Capture the cell that displays the provided text and extract its [x, y] central coordinate. 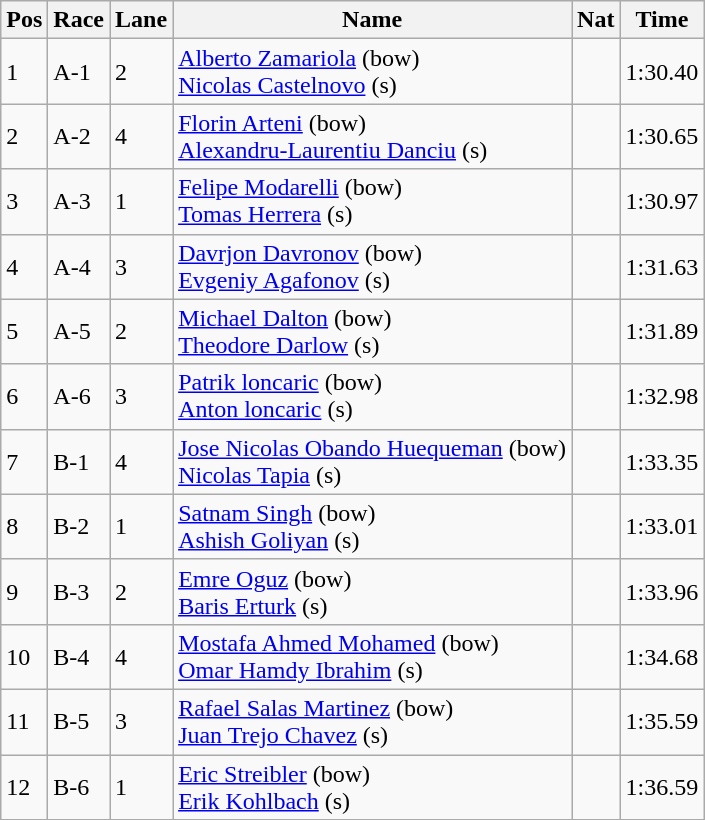
A-5 [79, 332]
11 [24, 722]
A-3 [79, 202]
1:33.01 [662, 526]
B-6 [79, 786]
1:33.96 [662, 592]
Race [79, 20]
Lane [142, 20]
B-3 [79, 592]
8 [24, 526]
Jose Nicolas Obando Huequeman (bow) Nicolas Tapia (s) [372, 462]
1:30.40 [662, 72]
9 [24, 592]
Name [372, 20]
1:30.65 [662, 136]
Rafael Salas Martinez (bow) Juan Trejo Chavez (s) [372, 722]
B-2 [79, 526]
Mostafa Ahmed Mohamed (bow) Omar Hamdy Ibrahim (s) [372, 656]
12 [24, 786]
Florin Arteni (bow) Alexandru-Laurentiu Danciu (s) [372, 136]
A-6 [79, 396]
1:34.68 [662, 656]
Davrjon Davronov (bow) Evgeniy Agafonov (s) [372, 266]
Pos [24, 20]
5 [24, 332]
Alberto Zamariola (bow) Nicolas Castelnovo (s) [372, 72]
1:32.98 [662, 396]
Satnam Singh (bow) Ashish Goliyan (s) [372, 526]
Time [662, 20]
1:31.63 [662, 266]
Nat [596, 20]
1:30.97 [662, 202]
1:33.35 [662, 462]
B-5 [79, 722]
Michael Dalton (bow) Theodore Darlow (s) [372, 332]
6 [24, 396]
1:35.59 [662, 722]
10 [24, 656]
Patrik loncaric (bow) Anton loncaric (s) [372, 396]
A-4 [79, 266]
B-4 [79, 656]
A-1 [79, 72]
Eric Streibler (bow) Erik Kohlbach (s) [372, 786]
B-1 [79, 462]
Emre Oguz (bow) Baris Erturk (s) [372, 592]
1:36.59 [662, 786]
A-2 [79, 136]
7 [24, 462]
1:31.89 [662, 332]
Felipe Modarelli (bow) Tomas Herrera (s) [372, 202]
